Search for the cell housing the specified text and yield its (X, Y) center coordinate. 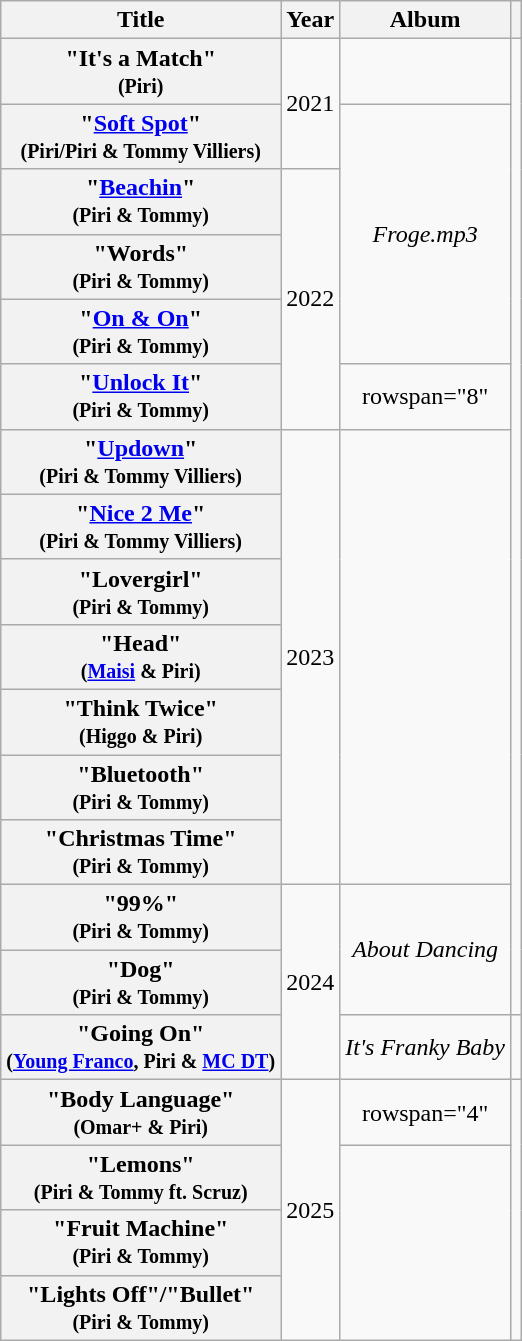
It's Franky Baby (426, 1048)
"Body Language"(Omar+ & Piri) (141, 1112)
About Dancing (426, 950)
rowspan="4" (426, 1112)
"Updown"(Piri & Tommy Villiers) (141, 462)
"Beachin"(Piri & Tommy) (141, 202)
"Christmas Time"(Piri & Tommy) (141, 852)
Title (141, 20)
Year (310, 20)
"Lovergirl"(Piri & Tommy) (141, 592)
"Lights Off"/"Bullet"(Piri & Tommy) (141, 1308)
"Dog"(Piri & Tommy) (141, 982)
Froge.mp3 (426, 234)
"Fruit Machine"(Piri & Tommy) (141, 1242)
"Words"(Piri & Tommy) (141, 266)
"99%"(Piri & Tommy) (141, 918)
"Soft Spot"(Piri/Piri & Tommy Villiers) (141, 136)
rowspan="8" (426, 396)
"Lemons"(Piri & Tommy ft. Scruz) (141, 1178)
"It's a Match"(Piri) (141, 72)
"Going On"(Young Franco, Piri & MC DT) (141, 1048)
2023 (310, 656)
"Head"(Maisi & Piri) (141, 656)
2022 (310, 299)
"Unlock It"(Piri & Tommy) (141, 396)
"Nice 2 Me"(Piri & Tommy Villiers) (141, 526)
2024 (310, 982)
"On & On"(Piri & Tommy) (141, 332)
2021 (310, 104)
2025 (310, 1210)
"Bluetooth"(Piri & Tommy) (141, 786)
"Think Twice"(Higgo & Piri) (141, 722)
Album (426, 20)
